Provide the (x, y) coordinate of the cell's center where the given text is located.  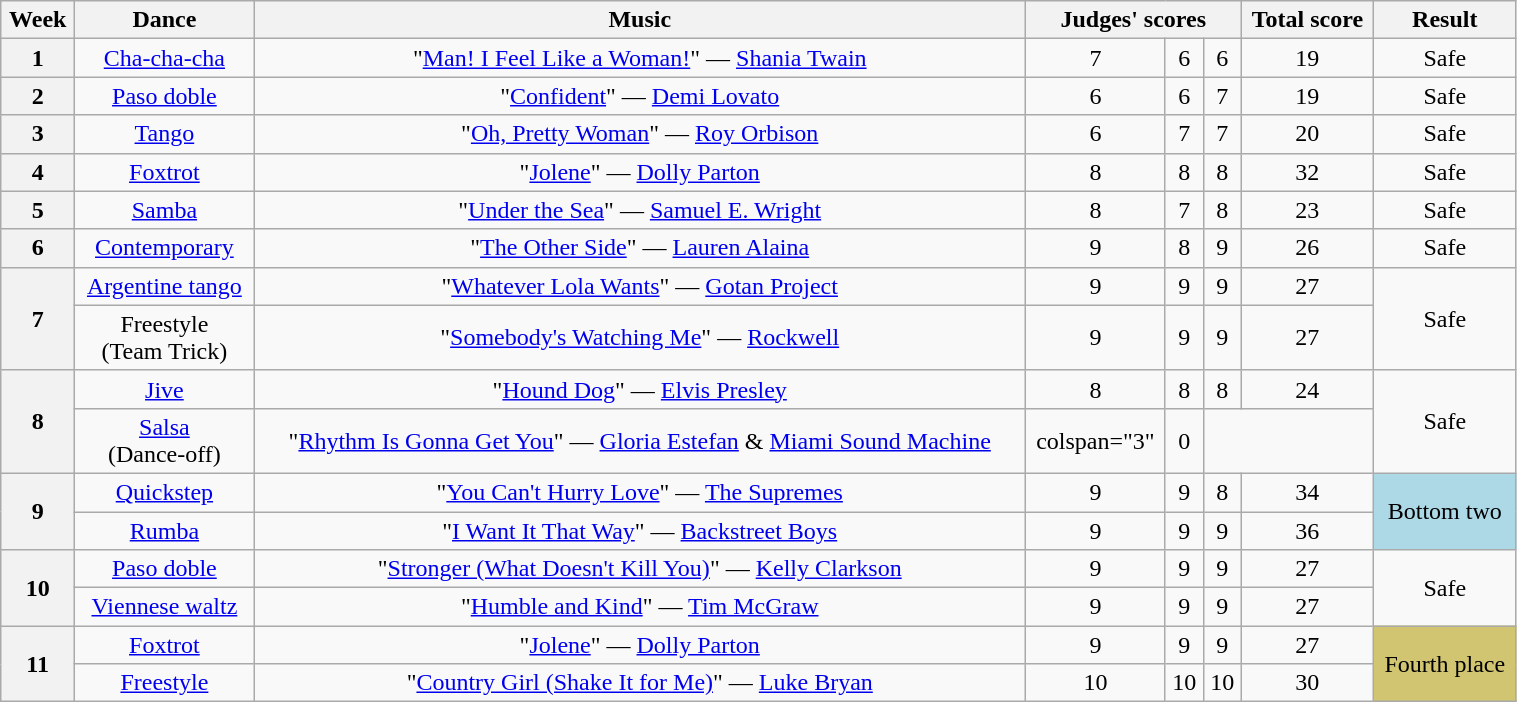
"Stronger (What Doesn't Kill You)" — Kelly Clarkson (640, 569)
"The Other Side" — Lauren Alaina (640, 248)
26 (1307, 248)
Dance (164, 20)
3 (38, 134)
Tango (164, 134)
Bottom two (1445, 511)
"I Want It That Way" — Backstreet Boys (640, 531)
"You Can't Hurry Love" — The Supremes (640, 492)
Viennese waltz (164, 607)
Result (1445, 20)
Judges' scores (1133, 20)
"Hound Dog" — Elvis Presley (640, 389)
20 (1307, 134)
30 (1307, 683)
23 (1307, 210)
"Confident" — Demi Lovato (640, 96)
2 (38, 96)
Week (38, 20)
Freestyle (164, 683)
36 (1307, 531)
"Rhythm Is Gonna Get You" — Gloria Estefan & Miami Sound Machine (640, 440)
Salsa(Dance-off) (164, 440)
Fourth place (1445, 664)
"Whatever Lola Wants" — Gotan Project (640, 286)
Contemporary (164, 248)
11 (38, 664)
Music (640, 20)
Freestyle(Team Trick) (164, 338)
0 (1184, 440)
Jive (164, 389)
Samba (164, 210)
colspan="3" (1095, 440)
1 (38, 58)
4 (38, 172)
Quickstep (164, 492)
"Under the Sea" — Samuel E. Wright (640, 210)
Cha-cha-cha (164, 58)
5 (38, 210)
24 (1307, 389)
"Man! I Feel Like a Woman!" — Shania Twain (640, 58)
Argentine tango (164, 286)
Total score (1307, 20)
34 (1307, 492)
"Country Girl (Shake It for Me)" — Luke Bryan (640, 683)
32 (1307, 172)
"Humble and Kind" — Tim McGraw (640, 607)
"Somebody's Watching Me" — Rockwell (640, 338)
Rumba (164, 531)
"Oh, Pretty Woman" — Roy Orbison (640, 134)
